Output the (x, y) coordinate of the center of the cell containing the given text.  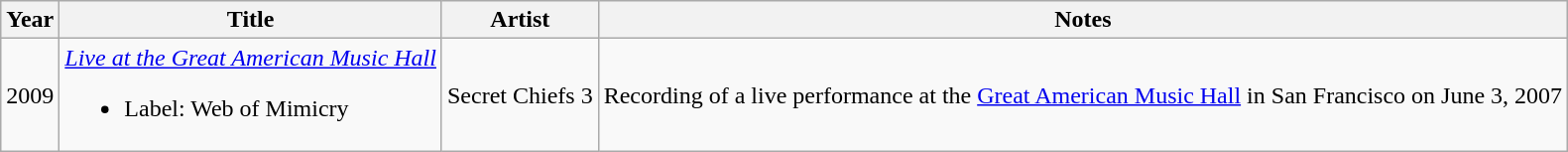
Live at the Great American Music HallLabel: Web of Mimicry (251, 95)
2009 (30, 95)
Year (30, 20)
Notes (1083, 20)
Title (251, 20)
Artist (520, 20)
Secret Chiefs 3 (520, 95)
Recording of a live performance at the Great American Music Hall in San Francisco on June 3, 2007 (1083, 95)
